From the cell containing the given text, extract its center point as [x, y] coordinate. 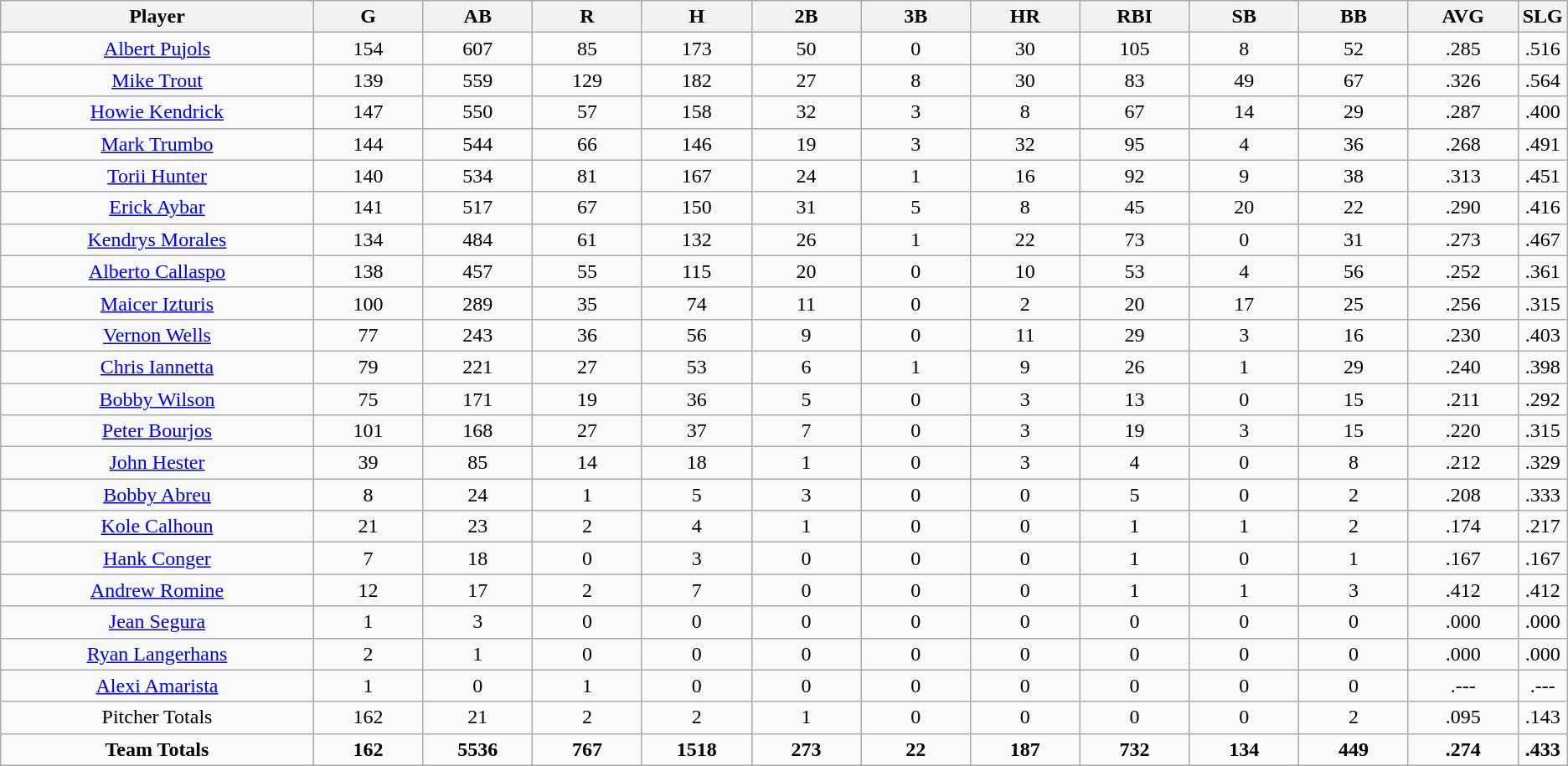
.516 [1543, 49]
79 [369, 367]
John Hester [157, 463]
.290 [1462, 208]
Torii Hunter [157, 176]
.361 [1543, 271]
732 [1134, 749]
12 [369, 590]
Mike Trout [157, 80]
Hank Conger [157, 558]
.273 [1462, 239]
Bobby Wilson [157, 399]
77 [369, 335]
449 [1354, 749]
.287 [1462, 112]
154 [369, 49]
Team Totals [157, 749]
Pitcher Totals [157, 717]
.217 [1543, 527]
38 [1354, 176]
Bobby Abreu [157, 495]
Chris Iannetta [157, 367]
G [369, 17]
Player [157, 17]
.329 [1543, 463]
Alberto Callaspo [157, 271]
.274 [1462, 749]
182 [697, 80]
550 [477, 112]
.211 [1462, 399]
167 [697, 176]
73 [1134, 239]
25 [1354, 303]
55 [588, 271]
.416 [1543, 208]
.208 [1462, 495]
49 [1245, 80]
Andrew Romine [157, 590]
132 [697, 239]
484 [477, 239]
559 [477, 80]
115 [697, 271]
45 [1134, 208]
81 [588, 176]
129 [588, 80]
.400 [1543, 112]
74 [697, 303]
2B [806, 17]
35 [588, 303]
101 [369, 431]
75 [369, 399]
23 [477, 527]
61 [588, 239]
139 [369, 80]
Kole Calhoun [157, 527]
140 [369, 176]
RBI [1134, 17]
243 [477, 335]
BB [1354, 17]
.285 [1462, 49]
Kendrys Morales [157, 239]
273 [806, 749]
.467 [1543, 239]
158 [697, 112]
171 [477, 399]
Maicer Izturis [157, 303]
37 [697, 431]
.403 [1543, 335]
.230 [1462, 335]
144 [369, 144]
150 [697, 208]
50 [806, 49]
3B [916, 17]
141 [369, 208]
534 [477, 176]
138 [369, 271]
105 [1134, 49]
.491 [1543, 144]
Erick Aybar [157, 208]
SB [1245, 17]
.313 [1462, 176]
10 [1025, 271]
Vernon Wells [157, 335]
.333 [1543, 495]
517 [477, 208]
5536 [477, 749]
92 [1134, 176]
.268 [1462, 144]
R [588, 17]
.212 [1462, 463]
.240 [1462, 367]
147 [369, 112]
Albert Pujols [157, 49]
.292 [1543, 399]
.564 [1543, 80]
187 [1025, 749]
607 [477, 49]
AB [477, 17]
.220 [1462, 431]
95 [1134, 144]
544 [477, 144]
AVG [1462, 17]
168 [477, 431]
6 [806, 367]
Ryan Langerhans [157, 654]
.143 [1543, 717]
.095 [1462, 717]
221 [477, 367]
Howie Kendrick [157, 112]
289 [477, 303]
.326 [1462, 80]
.256 [1462, 303]
.398 [1543, 367]
39 [369, 463]
13 [1134, 399]
.451 [1543, 176]
Mark Trumbo [157, 144]
457 [477, 271]
SLG [1543, 17]
1518 [697, 749]
.433 [1543, 749]
H [697, 17]
HR [1025, 17]
100 [369, 303]
Jean Segura [157, 622]
83 [1134, 80]
.174 [1462, 527]
57 [588, 112]
173 [697, 49]
52 [1354, 49]
.252 [1462, 271]
Peter Bourjos [157, 431]
66 [588, 144]
Alexi Amarista [157, 686]
146 [697, 144]
767 [588, 749]
